Pinpoint the cell where the given text exists, returning its [x, y] midpoint coordinate. 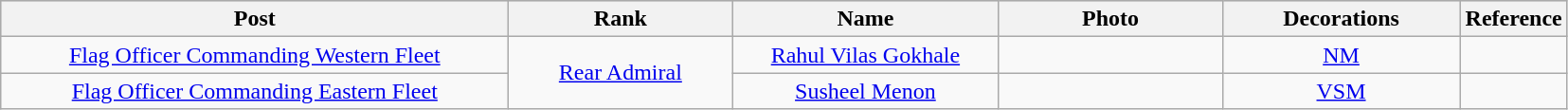
Decorations [1342, 19]
Post [255, 19]
Rank [621, 19]
Flag Officer Commanding Western Fleet [255, 55]
Rahul Vilas Gokhale [866, 55]
Rear Admiral [621, 73]
NM [1342, 55]
VSM [1342, 91]
Reference [1514, 19]
Flag Officer Commanding Eastern Fleet [255, 91]
Photo [1110, 19]
Susheel Menon [866, 91]
Name [866, 19]
